Extract the [x, y] coordinate from the center of the cell holding the provided text.  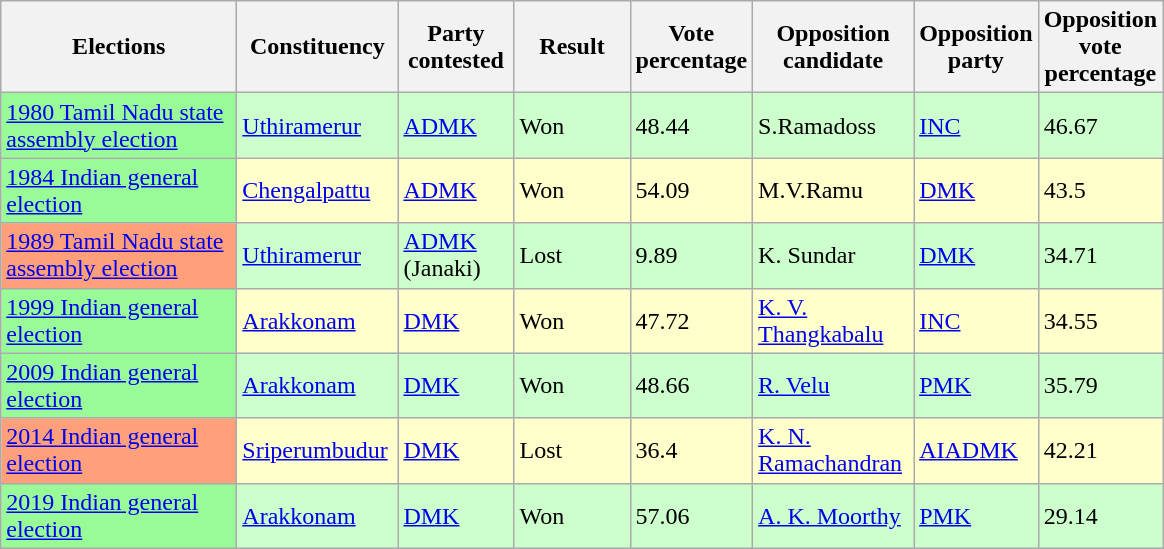
29.14 [1100, 516]
1980 Tamil Nadu state assembly election [119, 126]
2014 Indian general election [119, 450]
1989 Tamil Nadu state assembly election [119, 256]
R. Velu [834, 386]
46.67 [1100, 126]
34.55 [1100, 320]
34.71 [1100, 256]
K. N. Ramachandran [834, 450]
48.66 [692, 386]
48.44 [692, 126]
Chengalpattu [318, 190]
36.4 [692, 450]
Vote percentage [692, 47]
A. K. Moorthy [834, 516]
57.06 [692, 516]
AIADMK [976, 450]
S.Ramadoss [834, 126]
K. Sundar [834, 256]
Opposition candidate [834, 47]
42.21 [1100, 450]
35.79 [1100, 386]
Opposition party [976, 47]
54.09 [692, 190]
Constituency [318, 47]
Result [572, 47]
M.V.Ramu [834, 190]
9.89 [692, 256]
Elections [119, 47]
2009 Indian general election [119, 386]
ADMK (Janaki) [456, 256]
K. V. Thangkabalu [834, 320]
1984 Indian general election [119, 190]
Opposition vote percentage [1100, 47]
Party contested [456, 47]
43.5 [1100, 190]
2019 Indian general election [119, 516]
47.72 [692, 320]
1999 Indian general election [119, 320]
Sriperumbudur [318, 450]
